Identify which cell holds the provided text, then report its (X, Y) central coordinate. 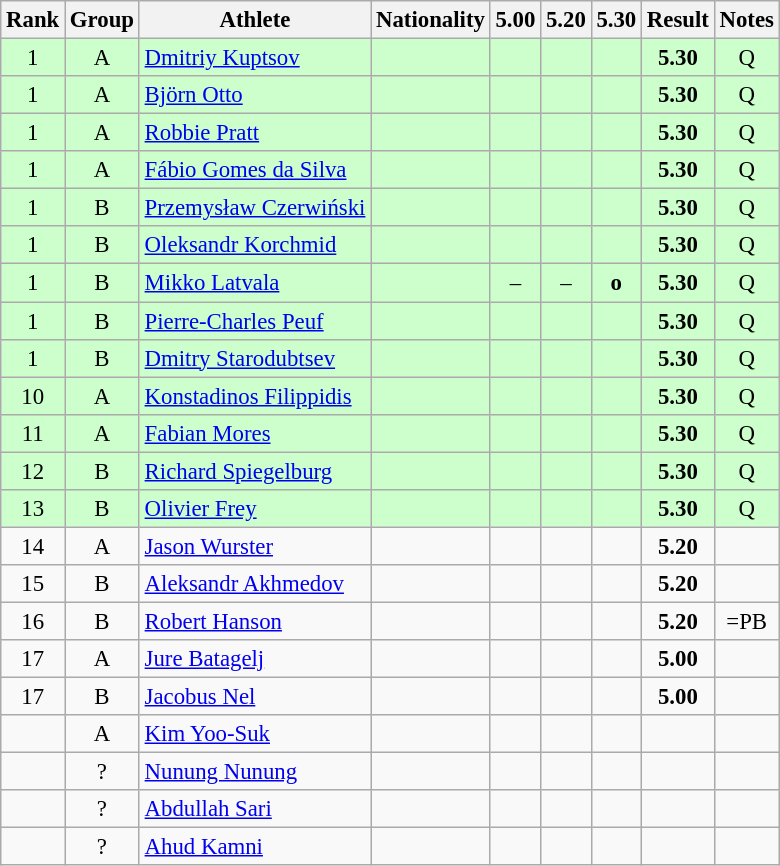
Notes (746, 20)
Rank (33, 20)
Nunung Nunung (254, 772)
Jure Batagelj (254, 659)
Mikko Latvala (254, 283)
16 (33, 621)
=PB (746, 621)
Athlete (254, 20)
Group (102, 20)
14 (33, 546)
Olivier Frey (254, 509)
Przemysław Czerwiński (254, 208)
o (616, 283)
Robbie Pratt (254, 133)
Result (678, 20)
Dmitry Starodubtsev (254, 358)
Oleksandr Korchmid (254, 245)
Kim Yoo-Suk (254, 734)
Nationality (430, 20)
12 (33, 471)
Konstadinos Filippidis (254, 396)
13 (33, 509)
15 (33, 584)
Robert Hanson (254, 621)
Fabian Mores (254, 433)
Jacobus Nel (254, 697)
11 (33, 433)
Björn Otto (254, 95)
Fábio Gomes da Silva (254, 170)
10 (33, 396)
Abdullah Sari (254, 809)
Dmitriy Kuptsov (254, 58)
Ahud Kamni (254, 847)
Jason Wurster (254, 546)
Richard Spiegelburg (254, 471)
Pierre-Charles Peuf (254, 321)
Aleksandr Akhmedov (254, 584)
